Detect which cell encompasses the target text, then output its (X, Y) center coordinate. 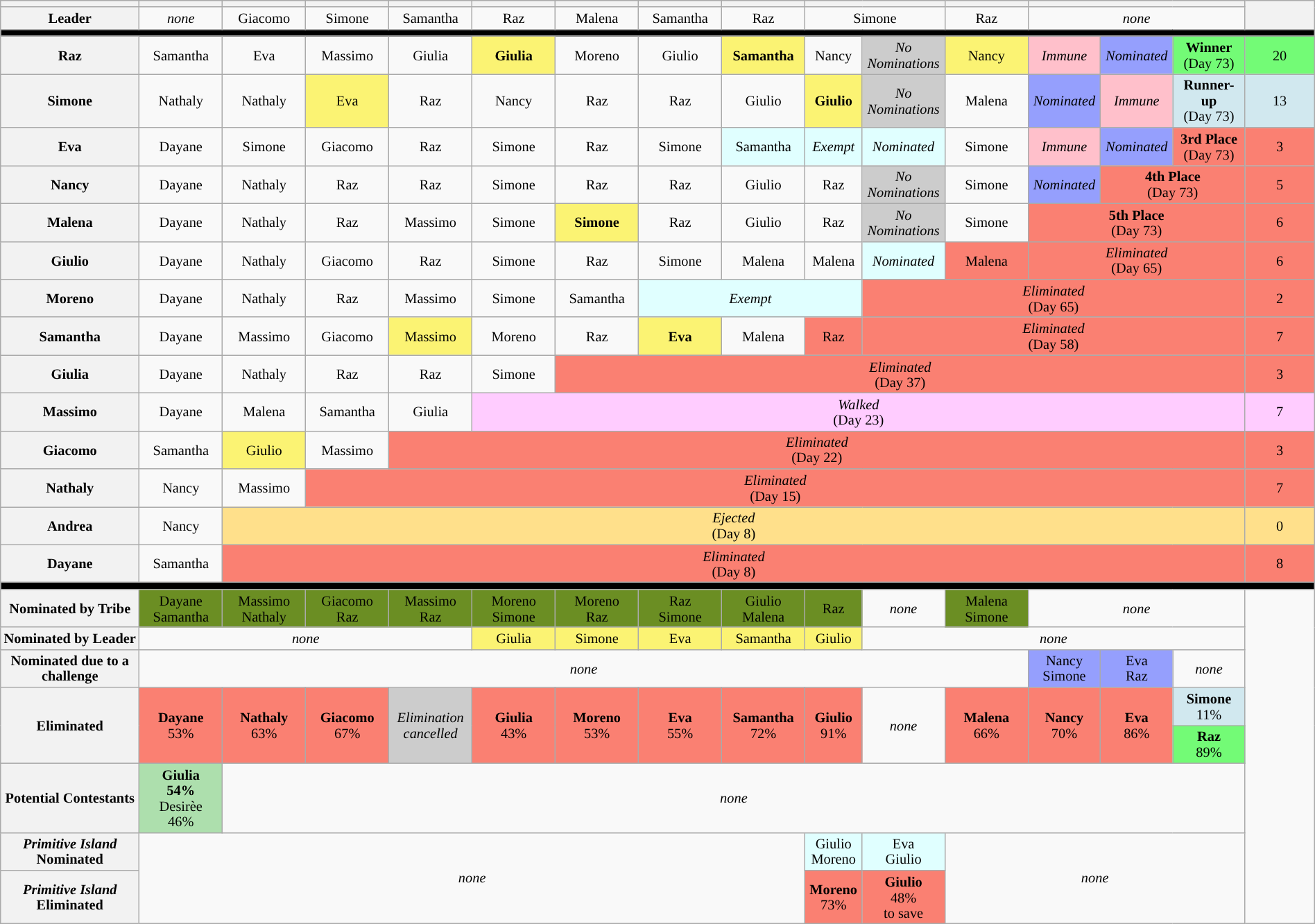
8 (1280, 563)
13 (1280, 100)
Potential Contestants (70, 798)
EvaRaz (1137, 669)
5th Place(Day 73) (1136, 222)
EvaGiulio (904, 852)
Eliminated (70, 726)
Moreno53% (597, 726)
Giulio48%to save (904, 896)
Eva86% (1137, 726)
Andrea (70, 526)
MorenoSimone (514, 608)
Primitive IslandEliminated (70, 896)
Giulia43% (514, 726)
4th Place(Day 73) (1173, 185)
Primitive IslandNominated (70, 852)
Eliminated(Day 22) (817, 450)
GiulioMalena (764, 608)
Eliminated(Day 37) (900, 375)
Runner-up(Day 73) (1209, 100)
GiacomoRaz (347, 608)
20 (1280, 55)
0 (1280, 526)
Giulio91% (834, 726)
NancySimone (1064, 669)
Malena66% (986, 726)
Nominated due to a challenge (70, 669)
Eliminationcancelled (431, 726)
3rd Place(Day 73) (1209, 147)
GiulioMoreno (834, 852)
Dayane53% (181, 726)
Eliminated(Day 15) (775, 488)
Walked(Day 23) (859, 412)
Eliminated(Day 8) (734, 563)
MalenaSimone (986, 608)
Winner(Day 73) (1209, 55)
Nominated by Tribe (70, 608)
Giacomo67% (347, 726)
MassimoNathaly (264, 608)
Raz89% (1209, 744)
Ejected(Day 8) (734, 526)
Leader (70, 18)
Simone11% (1209, 706)
Giulia54%Desirèe46% (181, 798)
Eva55% (680, 726)
Nathaly63% (264, 726)
Samantha72% (764, 726)
Nancy70% (1064, 726)
MassimoRaz (431, 608)
Eliminated(Day 58) (1054, 336)
MorenoRaz (597, 608)
RazSimone (680, 608)
2 (1280, 298)
Moreno73% (834, 896)
Nominated by Leader (70, 638)
DayaneSamantha (181, 608)
5 (1280, 185)
